Capture the cell that displays the provided text and extract its (x, y) central coordinate. 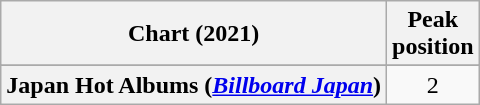
2 (433, 85)
Japan Hot Albums (Billboard Japan) (194, 85)
Chart (2021) (194, 34)
Peakposition (433, 34)
